Identify which cell holds the provided text, then report its [X, Y] central coordinate. 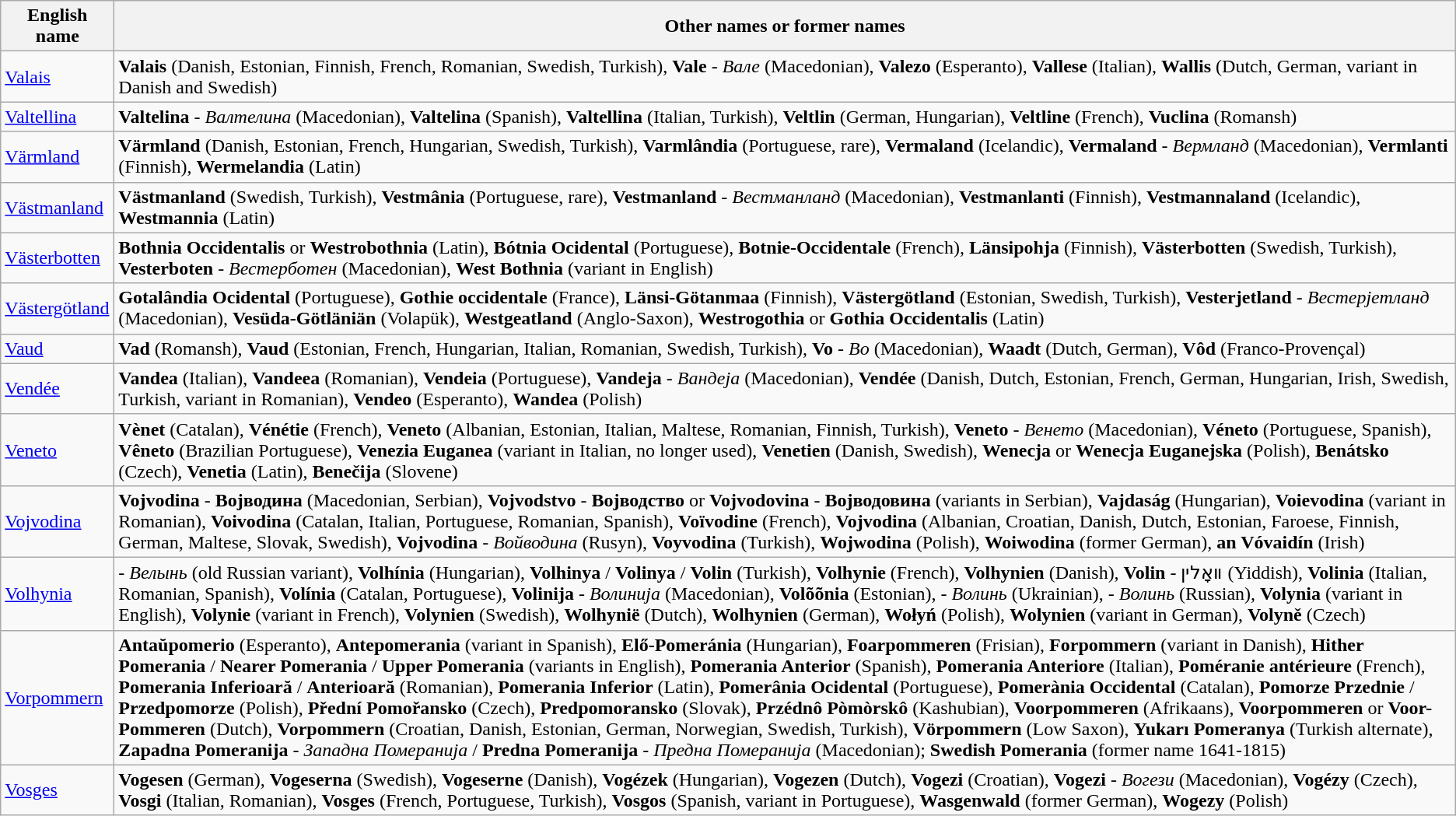
Valais [58, 76]
Västerbotten [58, 258]
Värmland [58, 157]
Vojvodina [58, 521]
Vorpommern [58, 697]
Other names or former names [785, 26]
Valtellina [58, 117]
Västergötland [58, 308]
Västmanland [58, 207]
English name [58, 26]
Volhynia [58, 594]
Vendée [58, 389]
Vaud [58, 348]
Veneto [58, 450]
Vosges [58, 790]
